Determine the [X, Y] coordinate at the center of the cell enclosing the given text.  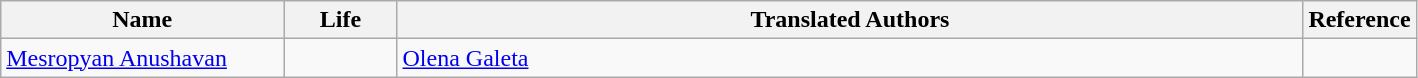
Reference [1360, 20]
Translated Authors [850, 20]
Olena Galeta [850, 58]
Name [142, 20]
Life [340, 20]
Mesropyan Anushavan [142, 58]
